Detect which cell encompasses the target text, then output its [X, Y] center coordinate. 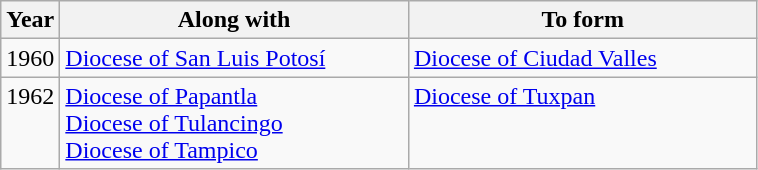
To form [582, 20]
Diocese of Tuxpan [582, 123]
Diocese of San Luis Potosí [234, 58]
1960 [30, 58]
1962 [30, 123]
Diocese of PapantlaDiocese of TulancingoDiocese of Tampico [234, 123]
Along with [234, 20]
Year [30, 20]
Diocese of Ciudad Valles [582, 58]
